From the cell containing the given text, extract its center point as (x, y) coordinate. 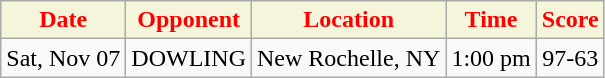
Score (570, 20)
DOWLING (189, 58)
Sat, Nov 07 (64, 58)
Time (491, 20)
97-63 (570, 58)
Location (349, 20)
Opponent (189, 20)
New Rochelle, NY (349, 58)
Date (64, 20)
1:00 pm (491, 58)
